Pinpoint the cell where the given text exists, returning its [X, Y] midpoint coordinate. 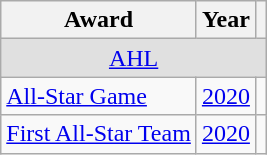
Year [226, 20]
All-Star Game [99, 96]
AHL [134, 58]
First All-Star Team [99, 134]
Award [99, 20]
